Identify which cell holds the provided text, then report its [x, y] central coordinate. 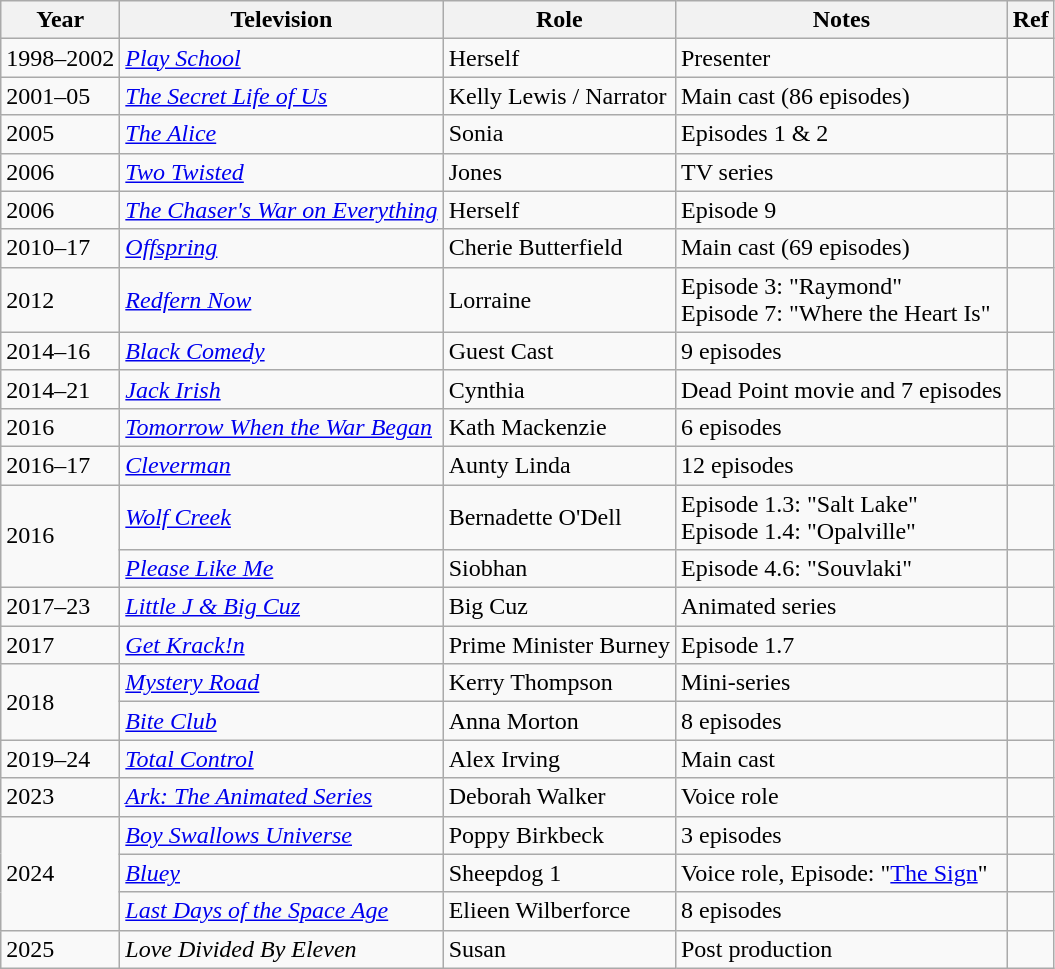
Cherie Butterfield [559, 248]
The Chaser's War on Everything [282, 210]
Bluey [282, 873]
Cynthia [559, 389]
Episode 3: "Raymond"Episode 7: "Where the Heart Is" [841, 300]
Post production [841, 949]
2001–05 [60, 96]
Voice role, Episode: "The Sign" [841, 873]
2016–17 [60, 465]
Kath Mackenzie [559, 427]
Episode 1.7 [841, 645]
Bernadette O'Dell [559, 516]
Notes [841, 20]
Guest Cast [559, 351]
TV series [841, 172]
Ref [1030, 20]
2017 [60, 645]
Main cast (86 episodes) [841, 96]
2010–17 [60, 248]
3 episodes [841, 835]
Lorraine [559, 300]
Two Twisted [282, 172]
The Secret Life of Us [282, 96]
Episode 1.3: "Salt Lake"Episode 1.4: "Opalville" [841, 516]
Presenter [841, 58]
Black Comedy [282, 351]
Sonia [559, 134]
Elieen Wilberforce [559, 911]
1998–2002 [60, 58]
Last Days of the Space Age [282, 911]
Main cast [841, 759]
Role [559, 20]
12 episodes [841, 465]
Redfern Now [282, 300]
Alex Irving [559, 759]
2019–24 [60, 759]
Animated series [841, 607]
Anna Morton [559, 721]
Get Krack!n [282, 645]
2025 [60, 949]
2018 [60, 702]
The Alice [282, 134]
Big Cuz [559, 607]
Mini-series [841, 683]
Offspring [282, 248]
Wolf Creek [282, 516]
6 episodes [841, 427]
Kelly Lewis / Narrator [559, 96]
Ark: The Animated Series [282, 797]
Little J & Big Cuz [282, 607]
2014–16 [60, 351]
Kerry Thompson [559, 683]
2005 [60, 134]
Tomorrow When the War Began [282, 427]
Total Control [282, 759]
Sheepdog 1 [559, 873]
Love Divided By Eleven [282, 949]
Television [282, 20]
Dead Point movie and 7 episodes [841, 389]
Susan [559, 949]
9 episodes [841, 351]
2024 [60, 873]
Voice role [841, 797]
Jones [559, 172]
Siobhan [559, 569]
Aunty Linda [559, 465]
Play School [282, 58]
Please Like Me [282, 569]
Poppy Birkbeck [559, 835]
Cleverman [282, 465]
Jack Irish [282, 389]
Year [60, 20]
2012 [60, 300]
2017–23 [60, 607]
Prime Minister Burney [559, 645]
Episodes 1 & 2 [841, 134]
Deborah Walker [559, 797]
2023 [60, 797]
Bite Club [282, 721]
Mystery Road [282, 683]
Main cast (69 episodes) [841, 248]
Episode 9 [841, 210]
Boy Swallows Universe [282, 835]
2014–21 [60, 389]
Episode 4.6: "Souvlaki" [841, 569]
